Return [X, Y] of the center of cell containing provided text 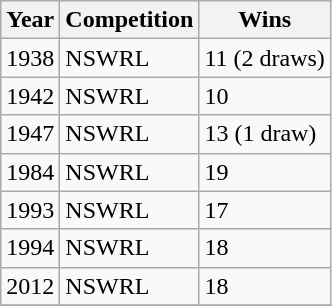
1984 [30, 172]
10 [264, 96]
1942 [30, 96]
Year [30, 20]
Wins [264, 20]
19 [264, 172]
1947 [30, 134]
1993 [30, 210]
13 (1 draw) [264, 134]
Competition [130, 20]
2012 [30, 286]
1938 [30, 58]
17 [264, 210]
1994 [30, 248]
11 (2 draws) [264, 58]
